Determine the (x, y) coordinate at the center of the cell enclosing the given text.  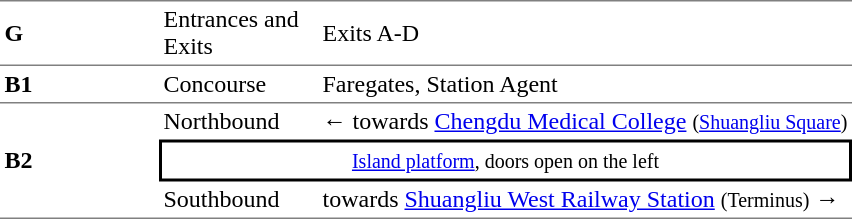
Entrances and Exits (238, 33)
Island platform, doors open on the left (506, 161)
Northbound (238, 122)
Exits A-D (585, 33)
Concourse (238, 85)
B1 (80, 85)
← towards Chengdu Medical College (Shuangliu Square) (585, 122)
G (80, 33)
Faregates, Station Agent (585, 85)
